Return the (X, Y) coordinate for the center point of the cell that contains the specified text.  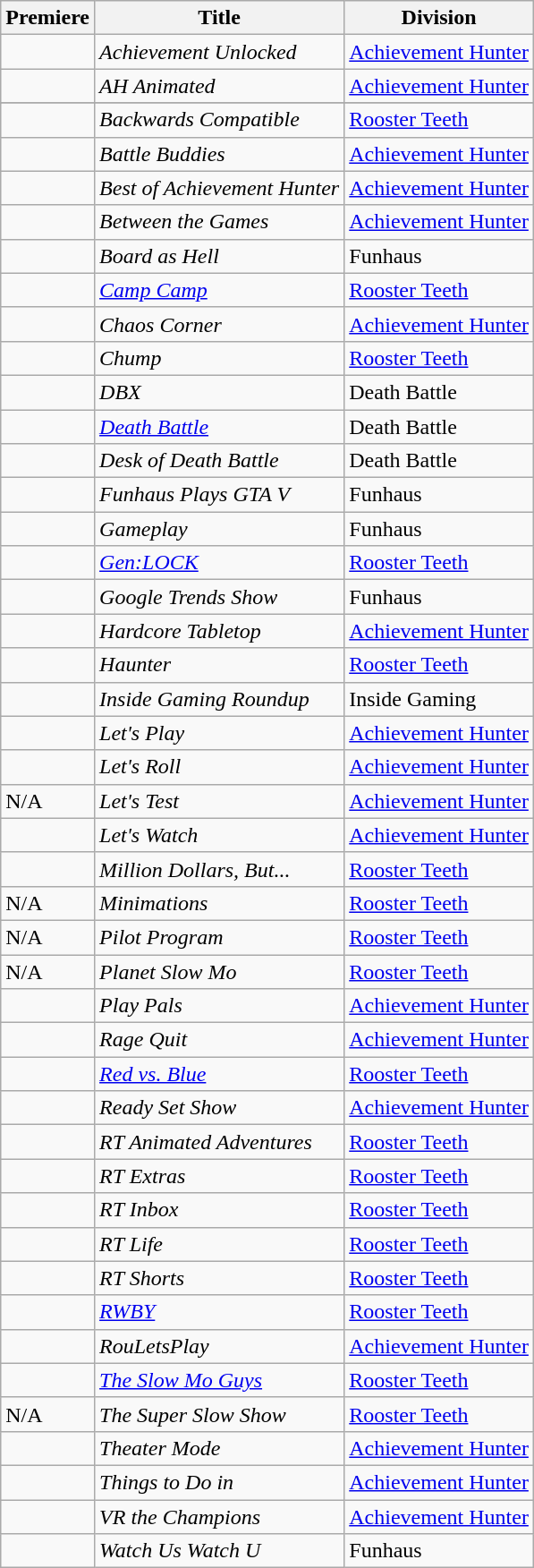
Let's Watch (220, 835)
RT Animated Adventures (220, 1142)
RT Extras (220, 1176)
Let's Test (220, 801)
Watch Us Watch U (220, 1551)
Haunter (220, 665)
AH Animated (220, 86)
RouLetsPlay (220, 1346)
Chaos Corner (220, 324)
Google Trends Show (220, 597)
Between the Games (220, 222)
Things to Do in (220, 1482)
VR the Champions (220, 1517)
Battle Buddies (220, 154)
Camp Camp (220, 290)
Minimations (220, 903)
Rage Quit (220, 1040)
Achievement Unlocked (220, 52)
Gen:LOCK (220, 563)
Red vs. Blue (220, 1074)
The Slow Mo Guys (220, 1380)
Inside Gaming (439, 699)
RT Inbox (220, 1210)
RT Life (220, 1244)
Backwards Compatible (220, 120)
RWBY (220, 1312)
Desk of Death Battle (220, 461)
Best of Achievement Hunter (220, 188)
Board as Hell (220, 256)
Funhaus Plays GTA V (220, 495)
Chump (220, 358)
Million Dollars, But... (220, 869)
Division (439, 18)
Planet Slow Mo (220, 971)
Hardcore Tabletop (220, 631)
Theater Mode (220, 1448)
Title (220, 18)
DBX (220, 392)
Ready Set Show (220, 1108)
Pilot Program (220, 937)
Gameplay (220, 529)
Premiere (48, 18)
Inside Gaming Roundup (220, 699)
RT Shorts (220, 1278)
Let's Roll (220, 767)
Play Pals (220, 1006)
Let's Play (220, 733)
The Super Slow Show (220, 1414)
